Return the [X, Y] coordinate for the center point of the cell that contains the specified text.  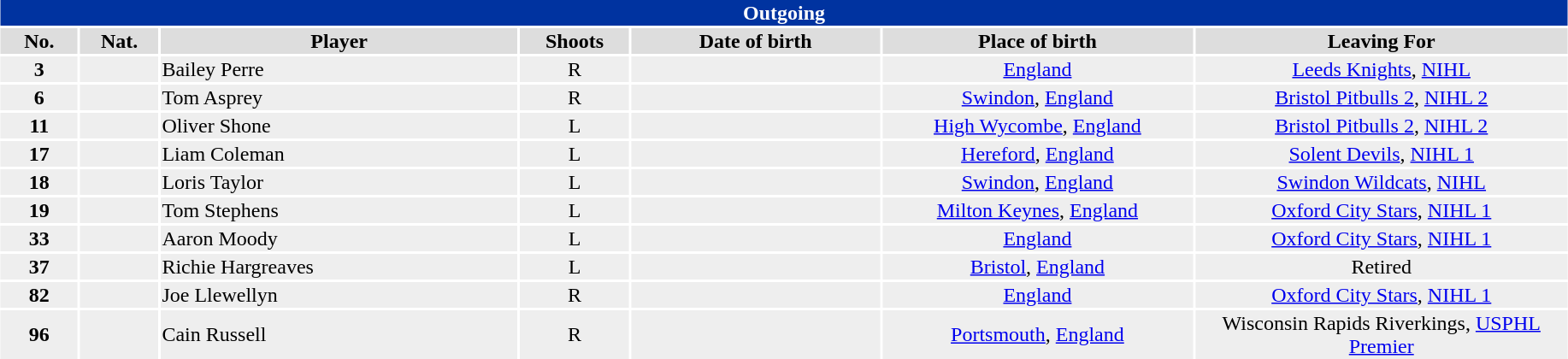
Solent Devils, NIHL 1 [1382, 154]
17 [39, 154]
No. [39, 41]
High Wycombe, England [1038, 126]
Retired [1382, 267]
Bailey Perre [339, 69]
Player [339, 41]
Portsmouth, England [1038, 335]
33 [39, 238]
Date of birth [755, 41]
Richie Hargreaves [339, 267]
Tom Asprey [339, 97]
Place of birth [1038, 41]
3 [39, 69]
Loris Taylor [339, 182]
18 [39, 182]
Shoots [575, 41]
Oliver Shone [339, 126]
6 [39, 97]
Nat. [120, 41]
Liam Coleman [339, 154]
Hereford, England [1038, 154]
Milton Keynes, England [1038, 210]
82 [39, 295]
Aaron Moody [339, 238]
Leeds Knights, NIHL [1382, 69]
Leaving For [1382, 41]
Cain Russell [339, 335]
Bristol, England [1038, 267]
Tom Stephens [339, 210]
37 [39, 267]
Swindon Wildcats, NIHL [1382, 182]
Wisconsin Rapids Riverkings, USPHL Premier [1382, 335]
Outgoing [783, 13]
96 [39, 335]
19 [39, 210]
11 [39, 126]
Joe Llewellyn [339, 295]
